From the cell containing the given text, extract its center point as [X, Y] coordinate. 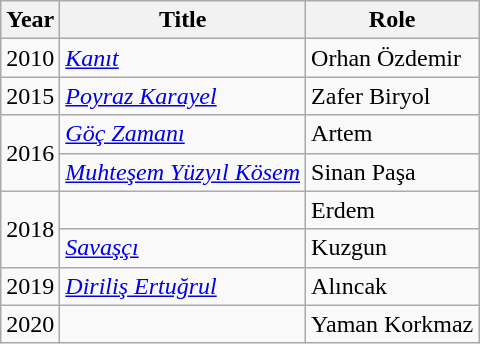
Artem [392, 134]
Title [183, 20]
Year [30, 20]
Diriliş Ertuğrul [183, 286]
2019 [30, 286]
Poyraz Karayel [183, 96]
Kanıt [183, 58]
2015 [30, 96]
Role [392, 20]
2010 [30, 58]
2020 [30, 324]
2018 [30, 229]
Alıncak [392, 286]
Muhteşem Yüzyıl Kösem [183, 172]
Erdem [392, 210]
Savaşçı [183, 248]
Sinan Paşa [392, 172]
Zafer Biryol [392, 96]
Kuzgun [392, 248]
Orhan Özdemir [392, 58]
Göç Zamanı [183, 134]
2016 [30, 153]
Yaman Korkmaz [392, 324]
